Output the [X, Y] coordinate of the center of the cell containing the given text.  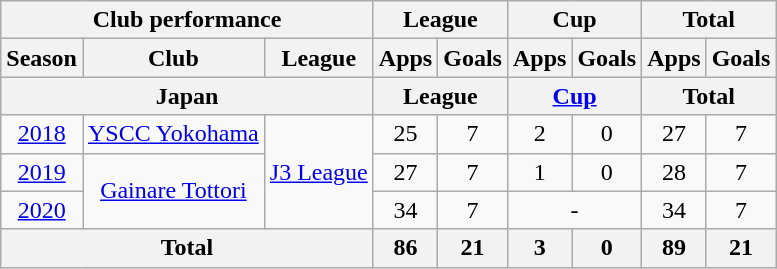
YSCC Yokohama [173, 134]
25 [405, 134]
- [574, 210]
Gainare Tottori [173, 191]
Japan [188, 96]
2 [539, 134]
28 [674, 172]
Club [173, 58]
3 [539, 248]
Season [42, 58]
J3 League [318, 172]
1 [539, 172]
89 [674, 248]
2018 [42, 134]
86 [405, 248]
2019 [42, 172]
2020 [42, 210]
Club performance [188, 20]
